Identify which cell holds the provided text, then report its [X, Y] central coordinate. 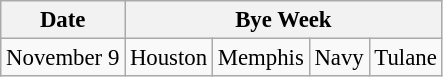
Tulane [406, 58]
Date [63, 20]
Memphis [260, 58]
November 9 [63, 58]
Navy [339, 58]
Bye Week [284, 20]
Houston [169, 58]
